Output the [X, Y] coordinate of the center of the cell containing the given text.  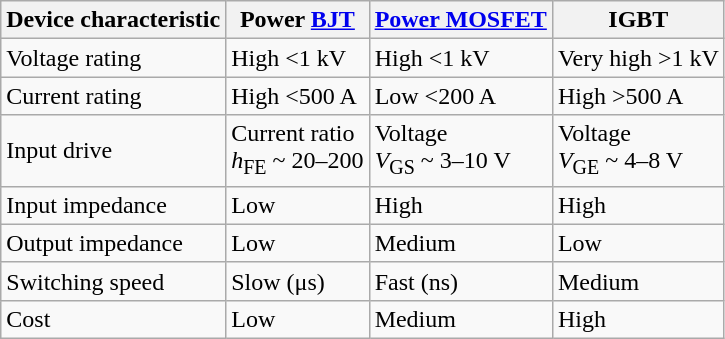
Output impedance [114, 243]
Cost [114, 319]
Current rating [114, 96]
High >500 A [638, 96]
Very high >1 kV [638, 58]
Low <200 A [460, 96]
Device characteristic [114, 20]
Power BJT [298, 20]
Switching speed [114, 281]
IGBT [638, 20]
Voltage VGS ~ 3–10 V [460, 150]
Input impedance [114, 205]
Power MOSFET [460, 20]
Voltage rating [114, 58]
Fast (ns) [460, 281]
Voltage VGE ~ 4–8 V [638, 150]
Slow (μs) [298, 281]
High <500 A [298, 96]
Input drive [114, 150]
Current ratio hFE ~ 20–200 [298, 150]
